Identify which cell holds the provided text, then report its [X, Y] central coordinate. 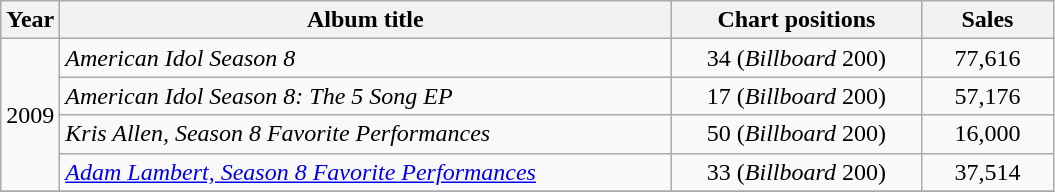
17 (Billboard 200) [796, 96]
Year [30, 20]
Chart positions [796, 20]
16,000 [988, 134]
57,176 [988, 96]
50 (Billboard 200) [796, 134]
Adam Lambert, Season 8 Favorite Performances [366, 172]
37,514 [988, 172]
77,616 [988, 58]
33 (Billboard 200) [796, 172]
Kris Allen, Season 8 Favorite Performances [366, 134]
American Idol Season 8: The 5 Song EP [366, 96]
Sales [988, 20]
34 (Billboard 200) [796, 58]
2009 [30, 115]
Album title [366, 20]
American Idol Season 8 [366, 58]
